Return the [X, Y] coordinate for the center point of the cell that contains the specified text.  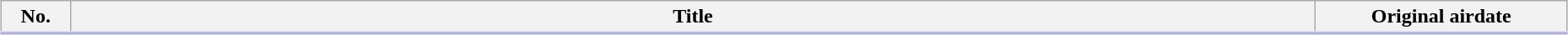
Original airdate [1441, 17]
Title [693, 17]
No. [35, 17]
